Capture the cell that displays the provided text and extract its [X, Y] central coordinate. 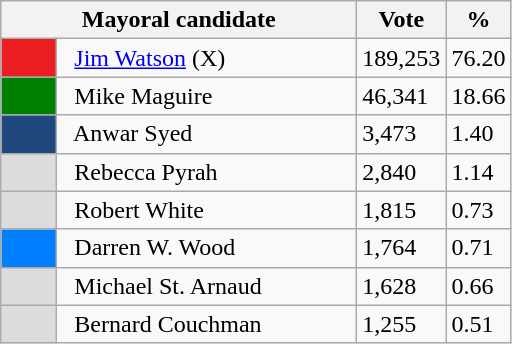
Rebecca Pyrah [207, 172]
18.66 [478, 96]
0.73 [478, 210]
Robert White [207, 210]
0.66 [478, 286]
1,815 [402, 210]
3,473 [402, 134]
189,253 [402, 58]
Michael St. Arnaud [207, 286]
1,628 [402, 286]
2,840 [402, 172]
1.14 [478, 172]
0.51 [478, 324]
Darren W. Wood [207, 248]
1.40 [478, 134]
46,341 [402, 96]
76.20 [478, 58]
Bernard Couchman [207, 324]
0.71 [478, 248]
Jim Watson (X) [207, 58]
1,764 [402, 248]
Mayoral candidate [179, 20]
Vote [402, 20]
Mike Maguire [207, 96]
% [478, 20]
1,255 [402, 324]
Anwar Syed [207, 134]
